Identify which cell holds the provided text, then report its [X, Y] central coordinate. 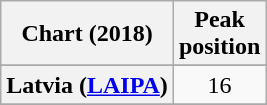
Latvia (LAIPA) [88, 85]
Chart (2018) [88, 34]
16 [219, 85]
Peakposition [219, 34]
